Provide the [x, y] coordinate of the cell's center where the given text is located.  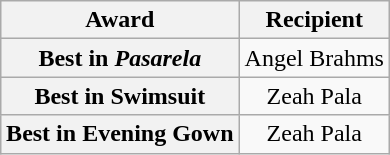
Best in Evening Gown [120, 134]
Best in Pasarela [120, 58]
Best in Swimsuit [120, 96]
Recipient [314, 20]
Angel Brahms [314, 58]
Award [120, 20]
